Scan for the cell matching the given text and deliver its [X, Y] coordinate at center. 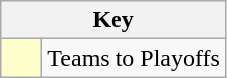
Key [114, 20]
Teams to Playoffs [134, 58]
